Return (x, y) of the center of cell containing provided text 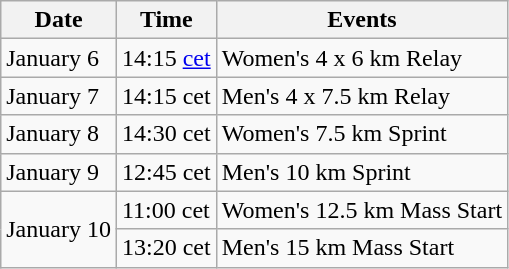
Women's 4 x 6 km Relay (362, 58)
Women's 12.5 km Mass Start (362, 210)
Women's 7.5 km Sprint (362, 134)
11:00 cet (166, 210)
January 6 (59, 58)
14:30 cet (166, 134)
12:45 cet (166, 172)
January 7 (59, 96)
Men's 10 km Sprint (362, 172)
January 9 (59, 172)
January 10 (59, 229)
Date (59, 20)
13:20 cet (166, 248)
January 8 (59, 134)
Men's 4 x 7.5 km Relay (362, 96)
Men's 15 km Mass Start (362, 248)
Events (362, 20)
Time (166, 20)
